Provide the (X, Y) coordinate of the cell's center where the given text is located.  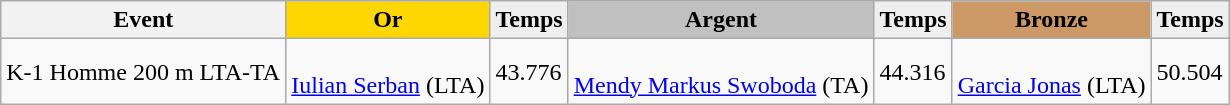
Mendy Markus Swoboda (TA) (721, 72)
Argent (721, 20)
Bronze (1052, 20)
50.504 (1190, 72)
Iulian Serban (LTA) (388, 72)
Event (144, 20)
Or (388, 20)
K-1 Homme 200 m LTA-TA (144, 72)
Garcia Jonas (LTA) (1052, 72)
43.776 (529, 72)
44.316 (913, 72)
